Provide the (X, Y) coordinate of the cell's center where the given text is located.  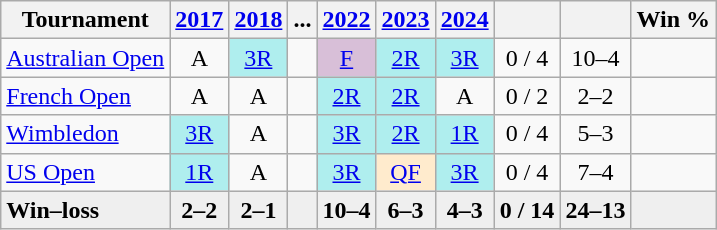
5–3 (596, 134)
QF (406, 172)
7–4 (596, 172)
Tournament (86, 20)
... (302, 20)
2022 (346, 20)
2–1 (258, 210)
2023 (406, 20)
2018 (258, 20)
French Open (86, 96)
Australian Open (86, 58)
0 / 2 (527, 96)
24–13 (596, 210)
6–3 (406, 210)
0 / 14 (527, 210)
4–3 (464, 210)
Win % (674, 20)
Win–loss (86, 210)
F (346, 58)
2017 (200, 20)
Wimbledon (86, 134)
US Open (86, 172)
2024 (464, 20)
